Determine the [X, Y] coordinate at the center of the cell enclosing the given text.  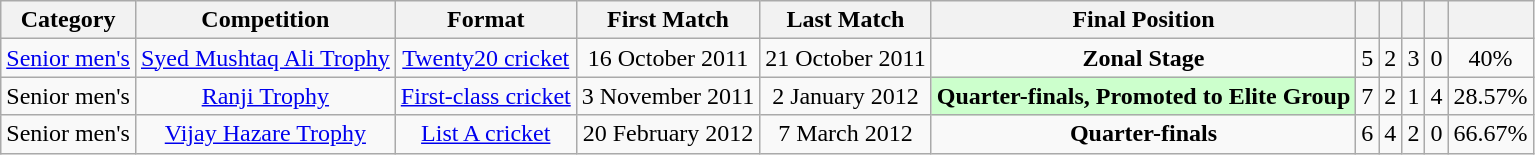
Category [68, 20]
5 [1368, 58]
16 October 2011 [668, 58]
66.67% [1490, 134]
Quarter-finals, Promoted to Elite Group [1144, 96]
First-class cricket [486, 96]
Final Position [1144, 20]
Competition [265, 20]
Zonal Stage [1144, 58]
First Match [668, 20]
3 November 2011 [668, 96]
7 [1368, 96]
Last Match [846, 20]
28.57% [1490, 96]
Ranji Trophy [265, 96]
3 [1414, 58]
List A cricket [486, 134]
1 [1414, 96]
40% [1490, 58]
Twenty20 cricket [486, 58]
2 January 2012 [846, 96]
7 March 2012 [846, 134]
Format [486, 20]
6 [1368, 134]
21 October 2011 [846, 58]
Vijay Hazare Trophy [265, 134]
Quarter-finals [1144, 134]
20 February 2012 [668, 134]
Syed Mushtaq Ali Trophy [265, 58]
